Pinpoint the cell where the given text exists, returning its [x, y] midpoint coordinate. 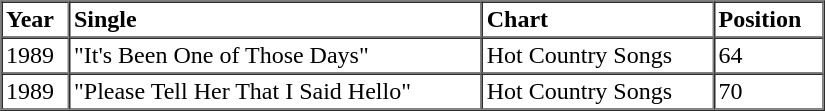
70 [768, 92]
Single [276, 20]
Year [36, 20]
Chart [598, 20]
Position [768, 20]
"It's Been One of Those Days" [276, 56]
64 [768, 56]
"Please Tell Her That I Said Hello" [276, 92]
